Detect which cell encompasses the target text, then output its (x, y) center coordinate. 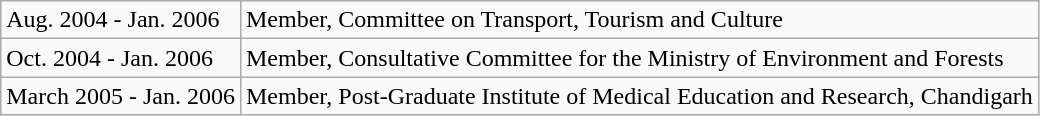
Member, Consultative Committee for the Ministry of Environment and Forests (639, 58)
March 2005 - Jan. 2006 (121, 96)
Oct. 2004 - Jan. 2006 (121, 58)
Member, Post-Graduate Institute of Medical Education and Research, Chandigarh (639, 96)
Aug. 2004 - Jan. 2006 (121, 20)
Member, Committee on Transport, Tourism and Culture (639, 20)
